From the cell containing the given text, extract its center point as (X, Y) coordinate. 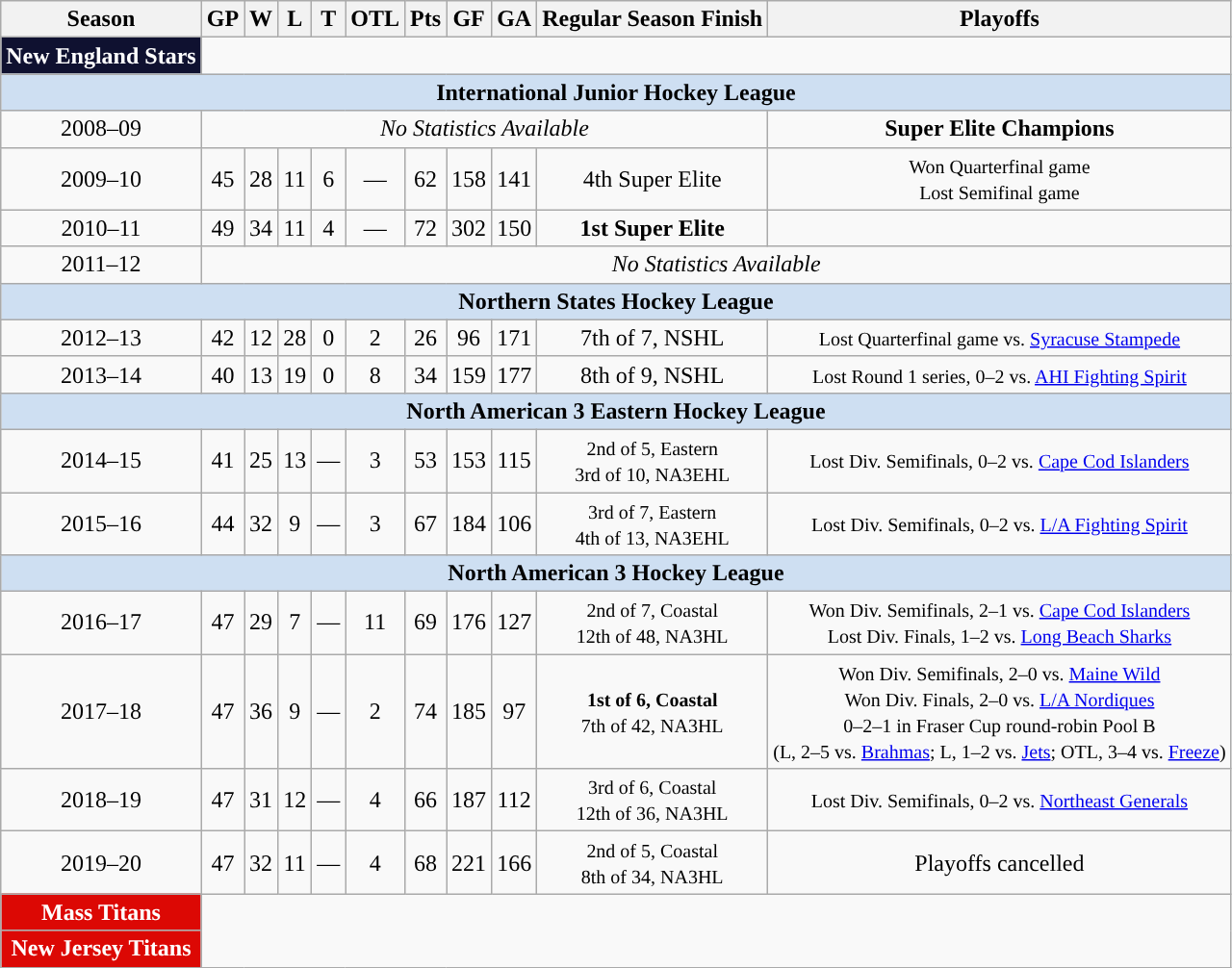
1st of 6, Coastal7th of 42, NA3HL (653, 712)
2009–10 (101, 179)
North American 3 Hockey League (616, 573)
L (295, 19)
42 (222, 338)
2017–18 (101, 712)
3rd of 6, Coastal12th of 36, NA3HL (653, 801)
41 (222, 460)
2011–12 (101, 265)
2008–09 (101, 129)
67 (425, 523)
8 (375, 374)
T (329, 19)
53 (425, 460)
19 (295, 374)
2nd of 7, Coastal12th of 48, NA3HL (653, 624)
Playoffs cancelled (999, 862)
2019–20 (101, 862)
96 (470, 338)
Won Div. Semifinals, 2–1 vs. Cape Cod IslandersLost Div. Finals, 1–2 vs. Long Beach Sharks (999, 624)
Lost Div. Semifinals, 0–2 vs. Northeast Generals (999, 801)
3rd of 7, Eastern4th of 13, NA3EHL (653, 523)
31 (262, 801)
2012–13 (101, 338)
North American 3 Eastern Hockey League (616, 411)
2016–17 (101, 624)
66 (425, 801)
112 (514, 801)
40 (222, 374)
187 (470, 801)
Lost Div. Semifinals, 0–2 vs. Cape Cod Islanders (999, 460)
49 (222, 228)
150 (514, 228)
Pts (425, 19)
Super Elite Champions (999, 129)
29 (262, 624)
4th Super Elite (653, 179)
2015–16 (101, 523)
72 (425, 228)
Playoffs (999, 19)
GA (514, 19)
69 (425, 624)
Regular Season Finish (653, 19)
GP (222, 19)
166 (514, 862)
2010–11 (101, 228)
68 (425, 862)
1st Super Elite (653, 228)
44 (222, 523)
74 (425, 712)
7 (295, 624)
177 (514, 374)
2nd of 5, Eastern3rd of 10, NA3EHL (653, 460)
Lost Round 1 series, 0–2 vs. AHI Fighting Spirit (999, 374)
141 (514, 179)
Lost Quarterfinal game vs. Syracuse Stampede (999, 338)
New Jersey Titans (101, 949)
26 (425, 338)
115 (514, 460)
185 (470, 712)
127 (514, 624)
W (262, 19)
159 (470, 374)
GF (470, 19)
Mass Titans (101, 912)
Won Quarterfinal gameLost Semifinal game (999, 179)
2nd of 5, Coastal8th of 34, NA3HL (653, 862)
2013–14 (101, 374)
106 (514, 523)
8th of 9, NSHL (653, 374)
45 (222, 179)
2014–15 (101, 460)
171 (514, 338)
221 (470, 862)
7th of 7, NSHL (653, 338)
Season (101, 19)
62 (425, 179)
158 (470, 179)
36 (262, 712)
International Junior Hockey League (616, 92)
25 (262, 460)
97 (514, 712)
176 (470, 624)
New England Stars (101, 56)
153 (470, 460)
2018–19 (101, 801)
OTL (375, 19)
302 (470, 228)
Northern States Hockey League (616, 301)
6 (329, 179)
Lost Div. Semifinals, 0–2 vs. L/A Fighting Spirit (999, 523)
184 (470, 523)
